Return the (X, Y) coordinate for the center point of the cell that contains the specified text.  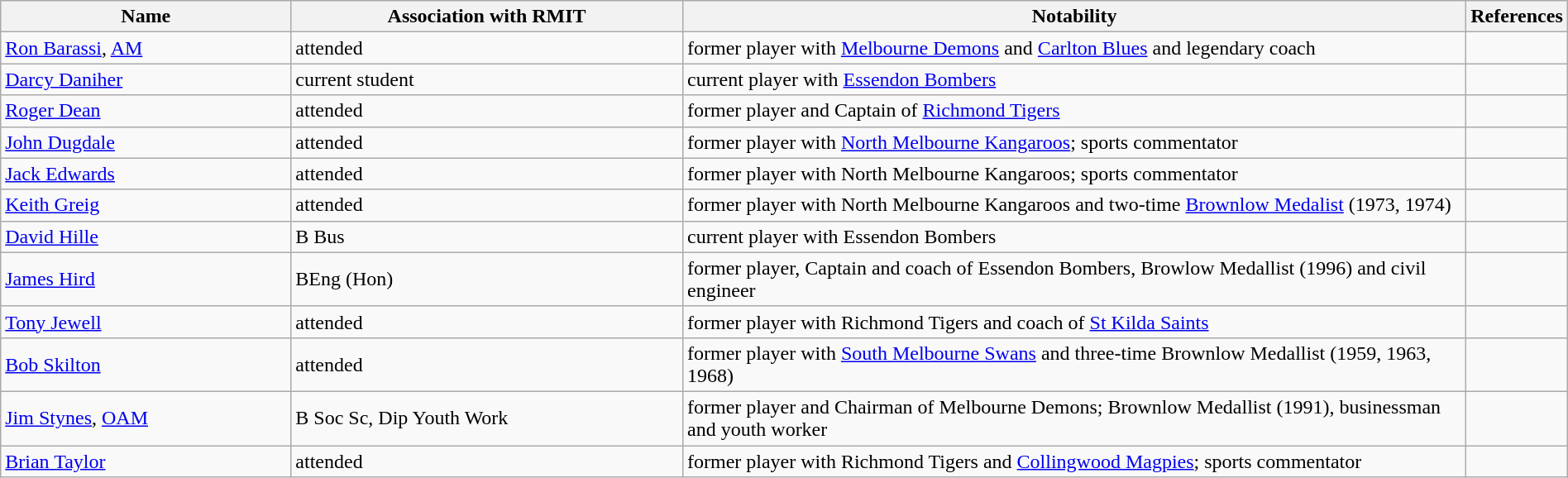
James Hird (146, 280)
Notability (1073, 17)
former player with North Melbourne Kangaroos and two-time Brownlow Medalist (1973, 1974) (1073, 205)
BEng (Hon) (487, 280)
current student (487, 79)
John Dugdale (146, 142)
Jack Edwards (146, 174)
David Hille (146, 237)
former player and Captain of Richmond Tigers (1073, 111)
Tony Jewell (146, 322)
Name (146, 17)
B Soc Sc, Dip Youth Work (487, 418)
Association with RMIT (487, 17)
former player with Melbourne Demons and Carlton Blues and legendary coach (1073, 48)
B Bus (487, 237)
former player and Chairman of Melbourne Demons; Brownlow Medallist (1991), businessman and youth worker (1073, 418)
Bob Skilton (146, 364)
References (1517, 17)
Darcy Daniher (146, 79)
Roger Dean (146, 111)
Keith Greig (146, 205)
Brian Taylor (146, 461)
former player, Captain and coach of Essendon Bombers, Browlow Medallist (1996) and civil engineer (1073, 280)
former player with South Melbourne Swans and three-time Brownlow Medallist (1959, 1963, 1968) (1073, 364)
Jim Stynes, OAM (146, 418)
former player with Richmond Tigers and coach of St Kilda Saints (1073, 322)
Ron Barassi, AM (146, 48)
former player with Richmond Tigers and Collingwood Magpies; sports commentator (1073, 461)
